Pinpoint the cell where the given text exists, returning its (X, Y) midpoint coordinate. 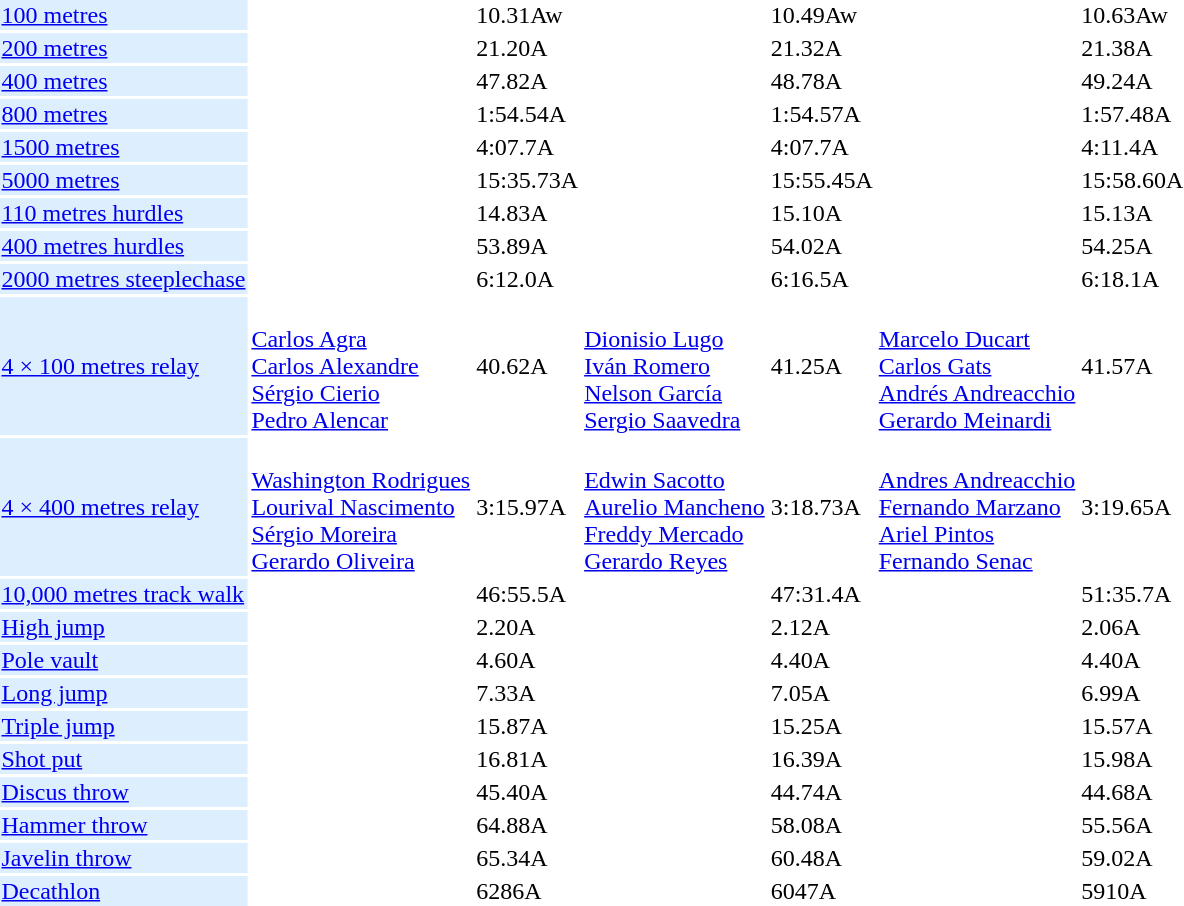
6:12.0A (528, 279)
5000 metres (124, 180)
4 × 400 metres relay (124, 507)
Javelin throw (124, 858)
110 metres hurdles (124, 213)
54.02A (822, 246)
2000 metres steeplechase (124, 279)
16.39A (822, 759)
15.25A (822, 726)
15.87A (528, 726)
15.10A (822, 213)
53.89A (528, 246)
65.34A (528, 858)
1:54.57A (822, 114)
Edwin SacottoAurelio ManchenoFreddy MercadoGerardo Reyes (675, 507)
Triple jump (124, 726)
3:15.97A (528, 507)
6286A (528, 891)
4.60A (528, 660)
Discus throw (124, 792)
14.83A (528, 213)
21.20A (528, 48)
1500 metres (124, 147)
64.88A (528, 825)
45.40A (528, 792)
Long jump (124, 693)
15:55.45A (822, 180)
Carlos AgraCarlos AlexandreSérgio CierioPedro Alencar (361, 366)
16.81A (528, 759)
Shot put (124, 759)
58.08A (822, 825)
200 metres (124, 48)
10,000 metres track walk (124, 594)
1:54.54A (528, 114)
3:18.73A (822, 507)
4 × 100 metres relay (124, 366)
6:16.5A (822, 279)
15:35.73A (528, 180)
4.40A (822, 660)
Dionisio LugoIván RomeroNelson GarcíaSergio Saavedra (675, 366)
6047A (822, 891)
7.33A (528, 693)
21.32A (822, 48)
48.78A (822, 81)
Washington RodriguesLourival NascimentoSérgio MoreiraGerardo Oliveira (361, 507)
High jump (124, 627)
40.62A (528, 366)
800 metres (124, 114)
47:31.4A (822, 594)
46:55.5A (528, 594)
41.25A (822, 366)
47.82A (528, 81)
10.31Aw (528, 15)
Pole vault (124, 660)
10.49Aw (822, 15)
Andres AndreacchioFernando MarzanoAriel PintosFernando Senac (977, 507)
100 metres (124, 15)
44.74A (822, 792)
2.20A (528, 627)
Decathlon (124, 891)
400 metres hurdles (124, 246)
7.05A (822, 693)
60.48A (822, 858)
Marcelo DucartCarlos GatsAndrés AndreacchioGerardo Meinardi (977, 366)
2.12A (822, 627)
400 metres (124, 81)
Hammer throw (124, 825)
